Provide the [x, y] coordinate of the cell's center where the given text is located.  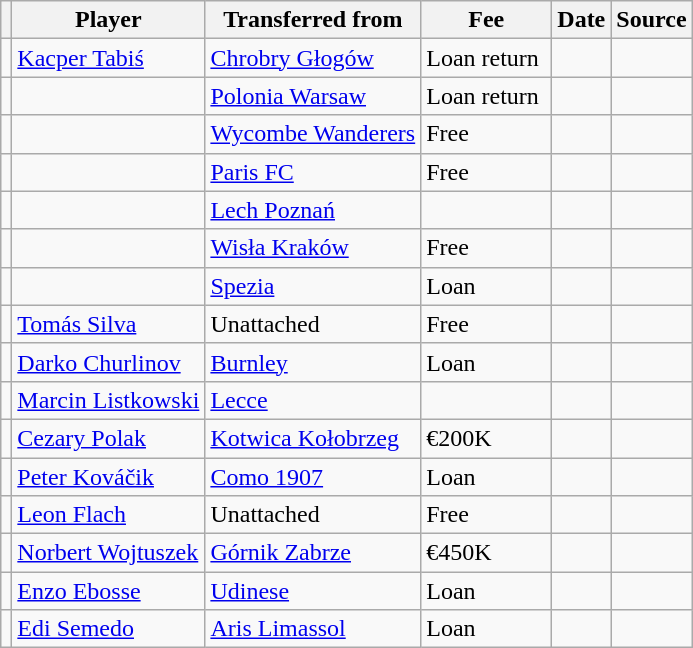
Norbert Wojtuszek [108, 553]
Tomás Silva [108, 324]
€200K [486, 438]
Kotwica Kołobrzeg [313, 438]
Source [652, 20]
Enzo Ebosse [108, 591]
Leon Flach [108, 515]
Transferred from [313, 20]
Lecce [313, 400]
Wycombe Wanderers [313, 134]
Como 1907 [313, 477]
Edi Semedo [108, 629]
Chrobry Głogów [313, 58]
Udinese [313, 591]
Cezary Polak [108, 438]
Player [108, 20]
Lech Poznań [313, 210]
Aris Limassol [313, 629]
Darko Churlinov [108, 362]
€450K [486, 553]
Date [582, 20]
Paris FC [313, 172]
Spezia [313, 286]
Burnley [313, 362]
Polonia Warsaw [313, 96]
Wisła Kraków [313, 248]
Marcin Listkowski [108, 400]
Peter Kováčik [108, 477]
Górnik Zabrze [313, 553]
Fee [486, 20]
Kacper Tabiś [108, 58]
